From the cell containing the given text, extract its center point as (X, Y) coordinate. 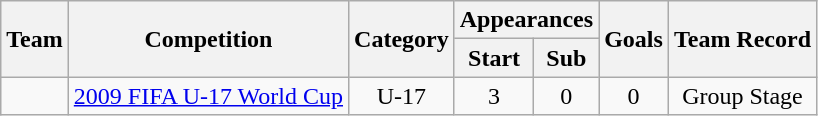
3 (494, 96)
Appearances (526, 20)
2009 FIFA U-17 World Cup (208, 96)
U-17 (402, 96)
Start (494, 58)
Goals (634, 39)
Group Stage (742, 96)
Competition (208, 39)
Sub (566, 58)
Team (35, 39)
Team Record (742, 39)
Category (402, 39)
